Provide the [x, y] coordinate of the cell's center where the given text is located.  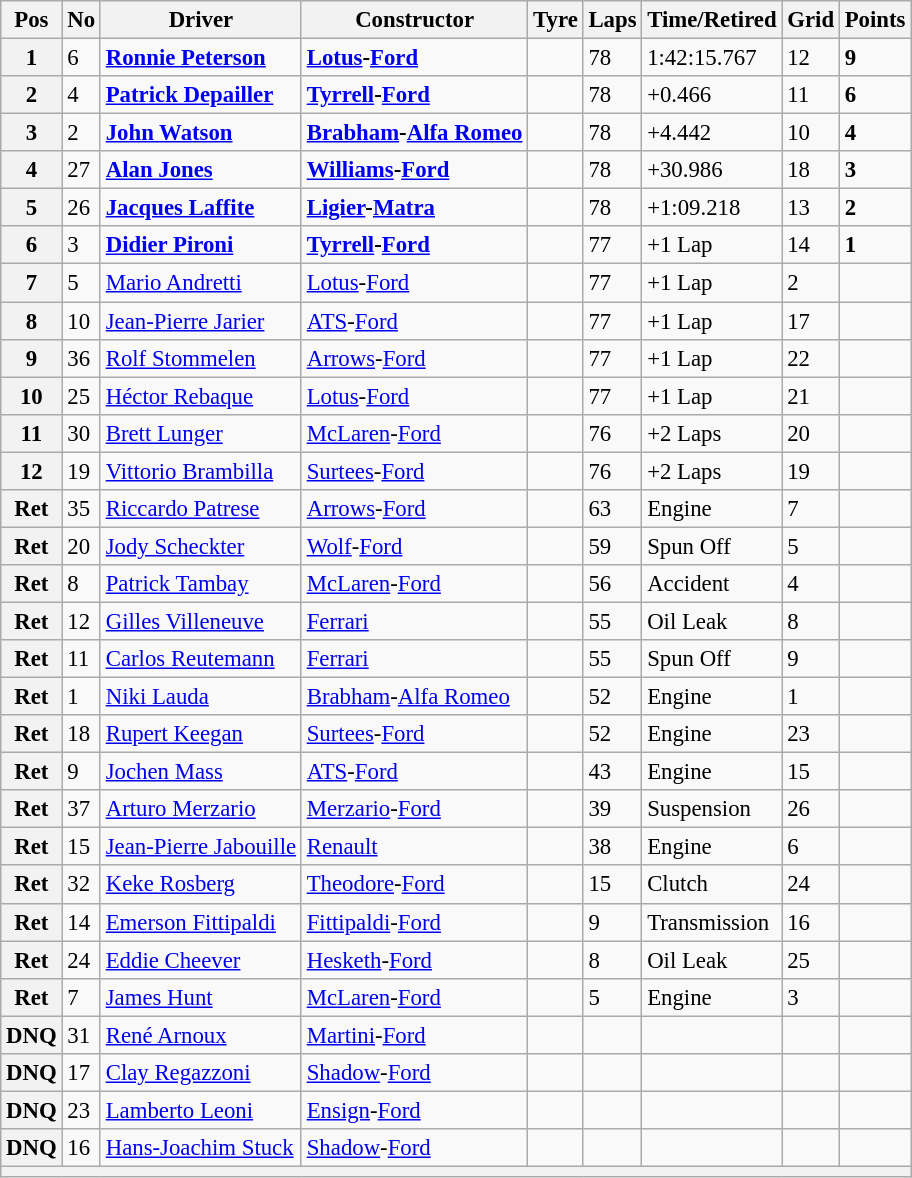
63 [612, 509]
Didier Pironi [200, 245]
39 [612, 809]
31 [81, 1035]
No [81, 20]
Jody Scheckter [200, 546]
+0.466 [712, 95]
Gilles Villeneuve [200, 621]
Martini-Ford [414, 1035]
Riccardo Patrese [200, 509]
Fittipaldi-Ford [414, 922]
22 [810, 358]
Jacques Laffite [200, 208]
Héctor Rebaque [200, 396]
Patrick Tambay [200, 584]
Ensign-Ford [414, 1110]
Brett Lunger [200, 433]
Wolf-Ford [414, 546]
37 [81, 809]
Williams-Ford [414, 170]
Accident [712, 584]
21 [810, 396]
35 [81, 509]
Time/Retired [712, 20]
Laps [612, 20]
Emerson Fittipaldi [200, 922]
Hans-Joachim Stuck [200, 1148]
Patrick Depailler [200, 95]
Eddie Cheever [200, 960]
Ronnie Peterson [200, 58]
Constructor [414, 20]
Carlos Reutemann [200, 659]
Rupert Keegan [200, 734]
Pos [32, 20]
Renault [414, 847]
Tyre [556, 20]
Transmission [712, 922]
Grid [810, 20]
Jean-Pierre Jarier [200, 321]
13 [810, 208]
Mario Andretti [200, 283]
Driver [200, 20]
Suspension [712, 809]
43 [612, 772]
Points [874, 20]
James Hunt [200, 997]
Jean-Pierre Jabouille [200, 847]
56 [612, 584]
Niki Lauda [200, 697]
+30.986 [712, 170]
Lamberto Leoni [200, 1110]
32 [81, 885]
René Arnoux [200, 1035]
Rolf Stommelen [200, 358]
30 [81, 433]
59 [612, 546]
Clay Regazzoni [200, 1073]
27 [81, 170]
Hesketh-Ford [414, 960]
John Watson [200, 133]
Keke Rosberg [200, 885]
38 [612, 847]
Ligier-Matra [414, 208]
1:42:15.767 [712, 58]
Vittorio Brambilla [200, 471]
Merzario-Ford [414, 809]
Alan Jones [200, 170]
Theodore-Ford [414, 885]
Jochen Mass [200, 772]
+4.442 [712, 133]
+1:09.218 [712, 208]
Arturo Merzario [200, 809]
36 [81, 358]
Clutch [712, 885]
